Pinpoint the cell where the given text exists, returning its [X, Y] midpoint coordinate. 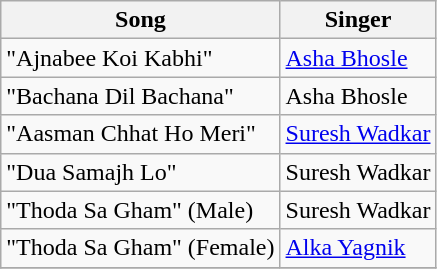
"Ajnabee Koi Kabhi" [140, 58]
"Bachana Dil Bachana" [140, 96]
"Thoda Sa Gham" (Female) [140, 248]
"Aasman Chhat Ho Meri" [140, 134]
"Dua Samajh Lo" [140, 172]
Singer [358, 20]
"Thoda Sa Gham" (Male) [140, 210]
Alka Yagnik [358, 248]
Song [140, 20]
